Determine the (X, Y) coordinate at the center of the cell enclosing the given text.  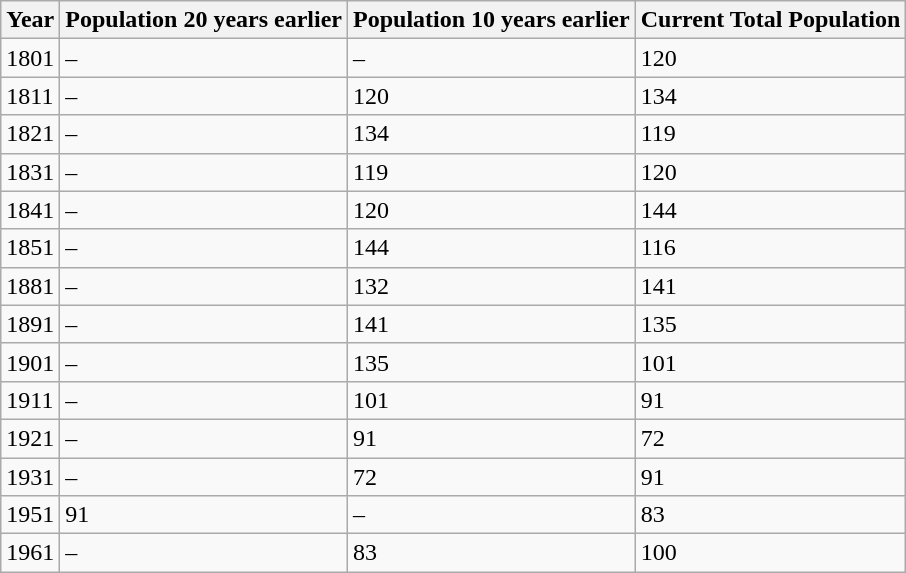
1881 (30, 286)
1841 (30, 210)
1921 (30, 438)
1901 (30, 362)
1891 (30, 324)
1821 (30, 134)
Year (30, 20)
116 (770, 248)
1851 (30, 248)
1961 (30, 553)
1931 (30, 477)
100 (770, 553)
1831 (30, 172)
Population 20 years earlier (204, 20)
Population 10 years earlier (492, 20)
1911 (30, 400)
132 (492, 286)
1811 (30, 96)
1951 (30, 515)
1801 (30, 58)
Current Total Population (770, 20)
